Pinpoint the cell where the given text exists, returning its [X, Y] midpoint coordinate. 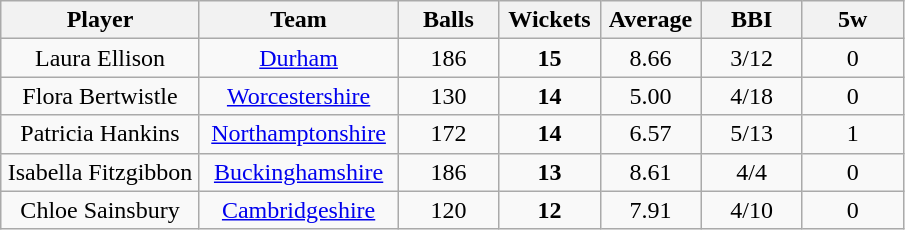
BBI [752, 20]
13 [550, 172]
130 [448, 96]
Patricia Hankins [100, 134]
Cambridgeshire [298, 210]
Isabella Fitzgibbon [100, 172]
15 [550, 58]
4/4 [752, 172]
8.66 [650, 58]
Balls [448, 20]
4/10 [752, 210]
5/13 [752, 134]
Chloe Sainsbury [100, 210]
Flora Bertwistle [100, 96]
Durham [298, 58]
3/12 [752, 58]
6.57 [650, 134]
172 [448, 134]
120 [448, 210]
1 [852, 134]
12 [550, 210]
4/18 [752, 96]
5.00 [650, 96]
Team [298, 20]
5w [852, 20]
8.61 [650, 172]
Player [100, 20]
Wickets [550, 20]
7.91 [650, 210]
Worcestershire [298, 96]
Buckinghamshire [298, 172]
Average [650, 20]
Northamptonshire [298, 134]
Laura Ellison [100, 58]
